Extract the [x, y] coordinate from the center of the cell holding the provided text.  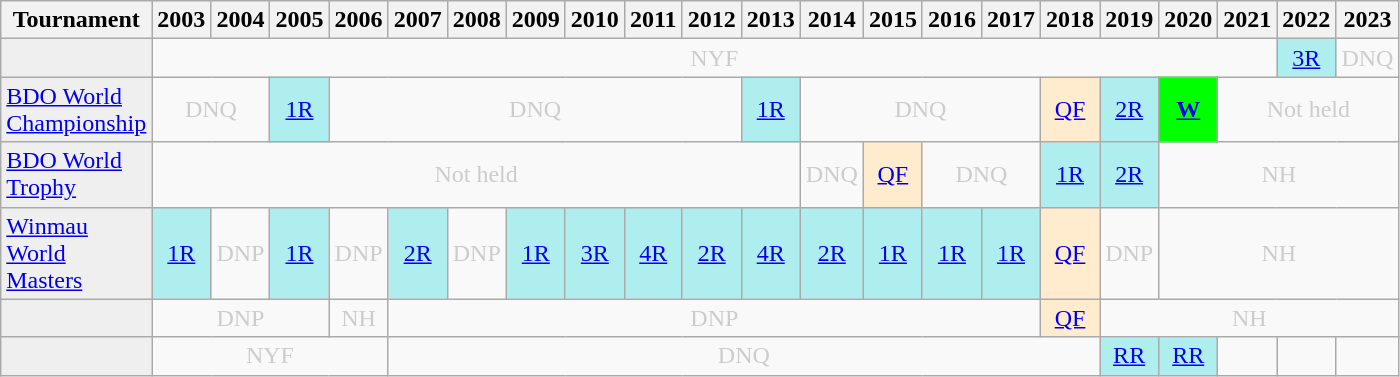
2011 [653, 20]
2022 [1306, 20]
2007 [418, 20]
2020 [1188, 20]
2021 [1248, 20]
2010 [594, 20]
2005 [300, 20]
Tournament [76, 20]
Winmau World Masters [76, 253]
W [1188, 110]
2004 [240, 20]
2006 [358, 20]
2018 [1070, 20]
2003 [182, 20]
BDO World Championship [76, 110]
2009 [536, 20]
BDO World Trophy [76, 174]
2016 [952, 20]
2014 [832, 20]
2015 [892, 20]
2012 [712, 20]
2008 [476, 20]
2023 [1368, 20]
2013 [770, 20]
2017 [1010, 20]
2019 [1130, 20]
